Capture the cell that displays the provided text and extract its [x, y] central coordinate. 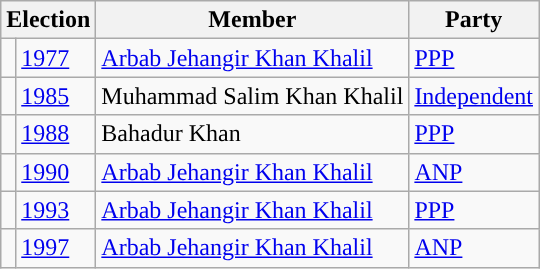
Member [252, 20]
Bahadur Khan [252, 134]
1988 [56, 134]
Party [474, 20]
Election [48, 20]
1997 [56, 248]
Muhammad Salim Khan Khalil [252, 96]
1993 [56, 210]
1990 [56, 172]
Independent [474, 96]
1985 [56, 96]
1977 [56, 58]
